Return the (X, Y) coordinate for the center point of the cell that contains the specified text.  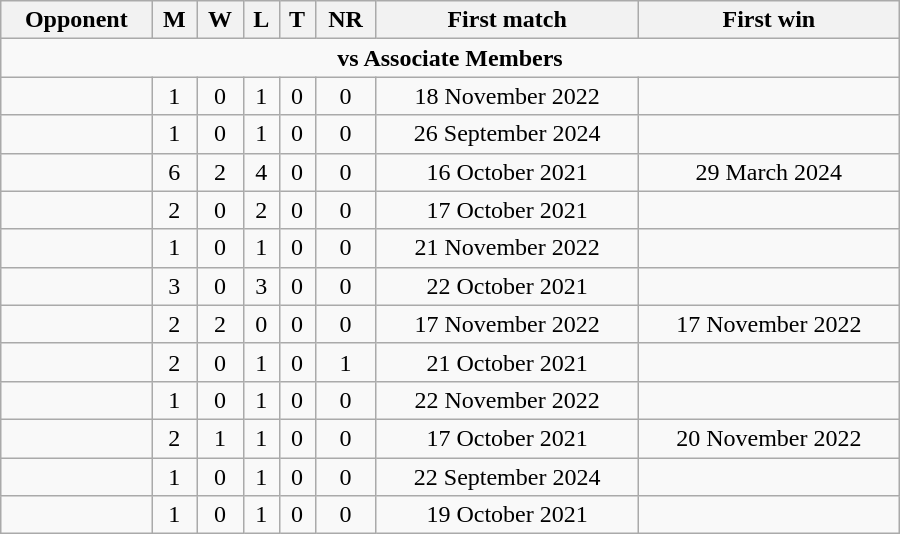
NR (346, 20)
4 (261, 172)
22 November 2022 (508, 400)
L (261, 20)
29 March 2024 (768, 172)
First match (508, 20)
19 October 2021 (508, 515)
26 September 2024 (508, 134)
W (220, 20)
22 September 2024 (508, 477)
vs Associate Members (450, 58)
16 October 2021 (508, 172)
20 November 2022 (768, 438)
M (174, 20)
21 October 2021 (508, 362)
18 November 2022 (508, 96)
21 November 2022 (508, 248)
6 (174, 172)
Opponent (76, 20)
22 October 2021 (508, 286)
T (297, 20)
First win (768, 20)
